Extract the [X, Y] coordinate from the center of the cell holding the provided text.  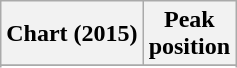
Peakposition [189, 34]
Chart (2015) [72, 34]
